Search for the cell housing the specified text and yield its [x, y] center coordinate. 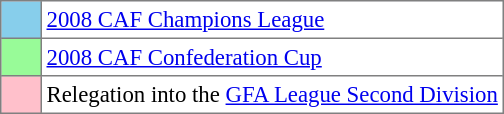
Relegation into the GFA League Second Division [272, 95]
2008 CAF Confederation Cup [272, 57]
2008 CAF Champions League [272, 20]
